Extract the [X, Y] coordinate from the center of the cell holding the provided text.  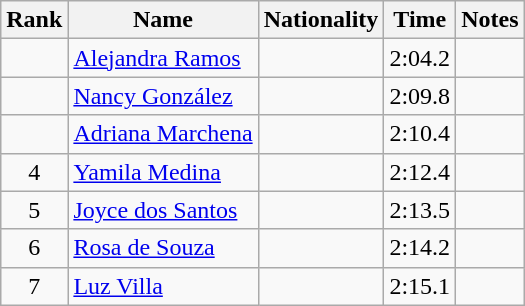
4 [34, 172]
2:13.5 [420, 210]
6 [34, 248]
2:04.2 [420, 58]
Luz Villa [163, 286]
2:14.2 [420, 248]
Adriana Marchena [163, 134]
Rank [34, 20]
Name [163, 20]
Rosa de Souza [163, 248]
Notes [490, 20]
Yamila Medina [163, 172]
Alejandra Ramos [163, 58]
Nationality [321, 20]
Nancy González [163, 96]
2:12.4 [420, 172]
2:10.4 [420, 134]
5 [34, 210]
Time [420, 20]
2:09.8 [420, 96]
2:15.1 [420, 286]
7 [34, 286]
Joyce dos Santos [163, 210]
